Return the [x, y] coordinate for the center point of the cell that contains the specified text.  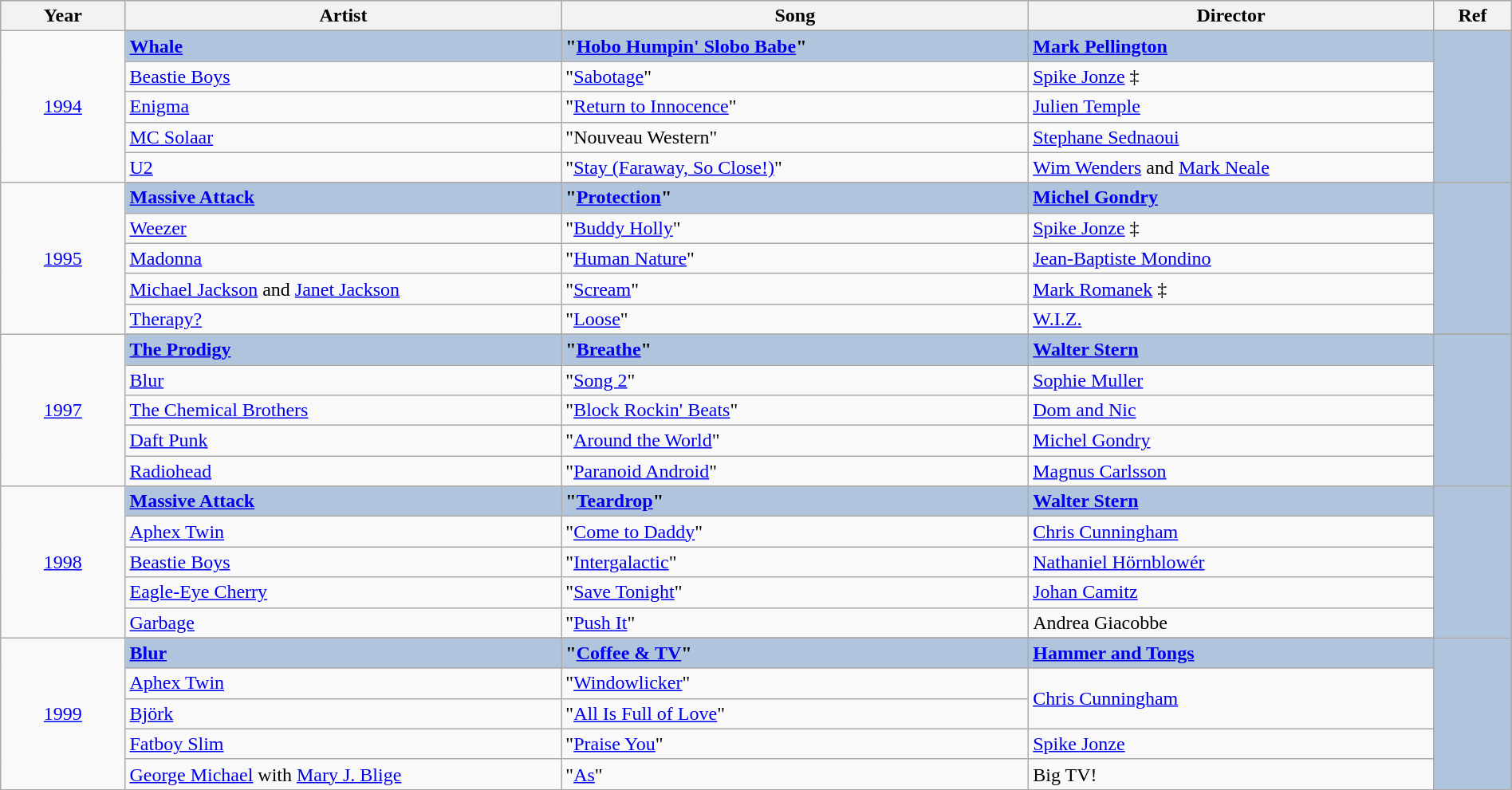
The Prodigy [343, 349]
Artist [343, 16]
"Hobo Humpin' Slobo Babe" [795, 46]
Garbage [343, 623]
Julien Temple [1231, 107]
Radiohead [343, 471]
"Around the World" [795, 441]
Mark Romanek ‡ [1231, 289]
Whale [343, 46]
Björk [343, 713]
"Human Nature" [795, 258]
"Praise You" [795, 744]
1998 [63, 562]
1997 [63, 410]
"Teardrop" [795, 501]
Enigma [343, 107]
Hammer and Tongs [1231, 653]
Sophie Muller [1231, 380]
"Block Rockin' Beats" [795, 411]
George Michael with Mary J. Blige [343, 774]
Andrea Giacobbe [1231, 623]
"Loose" [795, 319]
"Nouveau Western" [795, 137]
Dom and Nic [1231, 411]
Jean-Baptiste Mondino [1231, 258]
1999 [63, 713]
Madonna [343, 258]
MC Solaar [343, 137]
Magnus Carlsson [1231, 471]
"Windowlicker" [795, 683]
Nathaniel Hörnblowér [1231, 562]
"Save Tonight" [795, 592]
Daft Punk [343, 441]
Spike Jonze [1231, 744]
Johan Camitz [1231, 592]
"Sabotage" [795, 77]
1994 [63, 107]
Song [795, 16]
Therapy? [343, 319]
"Scream" [795, 289]
"Push It" [795, 623]
"Buddy Holly" [795, 228]
W.I.Z. [1231, 319]
"Intergalactic" [795, 562]
"Stay (Faraway, So Close!)" [795, 167]
"Song 2" [795, 380]
Mark Pellington [1231, 46]
"All Is Full of Love" [795, 713]
"Coffee & TV" [795, 653]
U2 [343, 167]
Stephane Sednaoui [1231, 137]
1995 [63, 258]
Ref [1473, 16]
Weezer [343, 228]
Eagle-Eye Cherry [343, 592]
Michael Jackson and Janet Jackson [343, 289]
Big TV! [1231, 774]
Fatboy Slim [343, 744]
"As" [795, 774]
"Paranoid Android" [795, 471]
"Return to Innocence" [795, 107]
"Protection" [795, 198]
Director [1231, 16]
Wim Wenders and Mark Neale [1231, 167]
Year [63, 16]
"Come to Daddy" [795, 532]
"Breathe" [795, 349]
The Chemical Brothers [343, 411]
